Return [X, Y] of the center of cell containing provided text 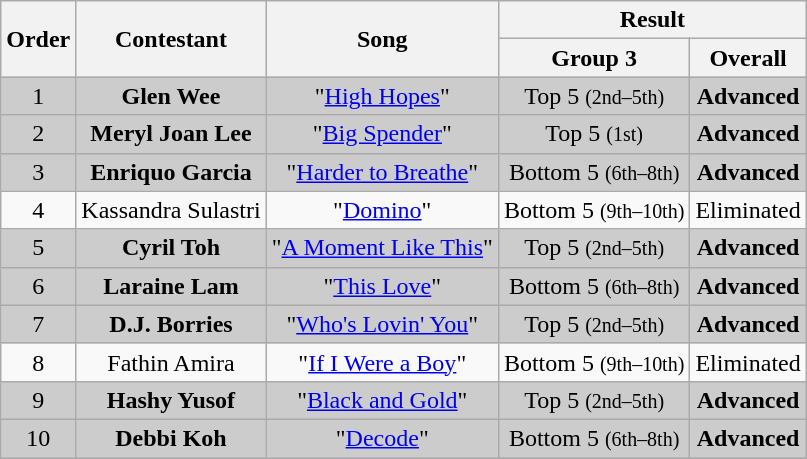
Contestant [171, 39]
5 [38, 248]
Order [38, 39]
Result [652, 20]
3 [38, 172]
10 [38, 438]
Meryl Joan Lee [171, 134]
"Who's Lovin' You" [382, 324]
1 [38, 96]
2 [38, 134]
Laraine Lam [171, 286]
Song [382, 39]
"A Moment Like This" [382, 248]
Top 5 (1st) [594, 134]
Enriquo Garcia [171, 172]
9 [38, 400]
8 [38, 362]
Debbi Koh [171, 438]
Overall [748, 58]
"Domino" [382, 210]
D.J. Borries [171, 324]
Kassandra Sulastri [171, 210]
"Black and Gold" [382, 400]
"If I Were a Boy" [382, 362]
6 [38, 286]
Group 3 [594, 58]
"This Love" [382, 286]
"Big Spender" [382, 134]
Cyril Toh [171, 248]
Glen Wee [171, 96]
Hashy Yusof [171, 400]
"High Hopes" [382, 96]
4 [38, 210]
7 [38, 324]
Fathin Amira [171, 362]
"Decode" [382, 438]
"Harder to Breathe" [382, 172]
